Search for the cell housing the specified text and yield its [x, y] center coordinate. 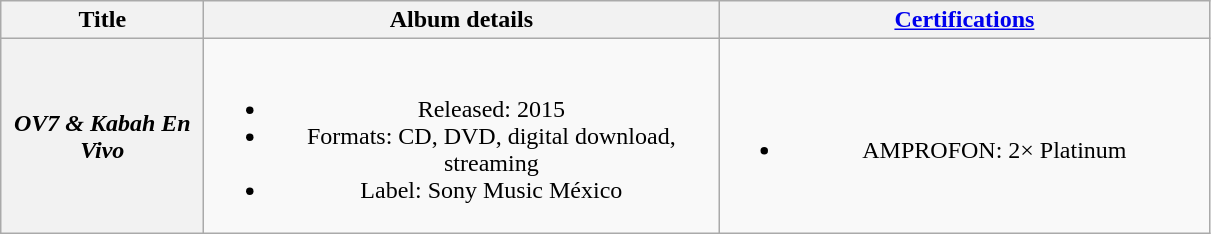
Released: 2015Formats: CD, DVD, digital download, streamingLabel: Sony Music México [462, 136]
Certifications [964, 20]
AMPROFON: 2× Platinum [964, 136]
Album details [462, 20]
OV7 & Kabah En Vivo [102, 136]
Title [102, 20]
